Capture the cell that displays the provided text and extract its (X, Y) central coordinate. 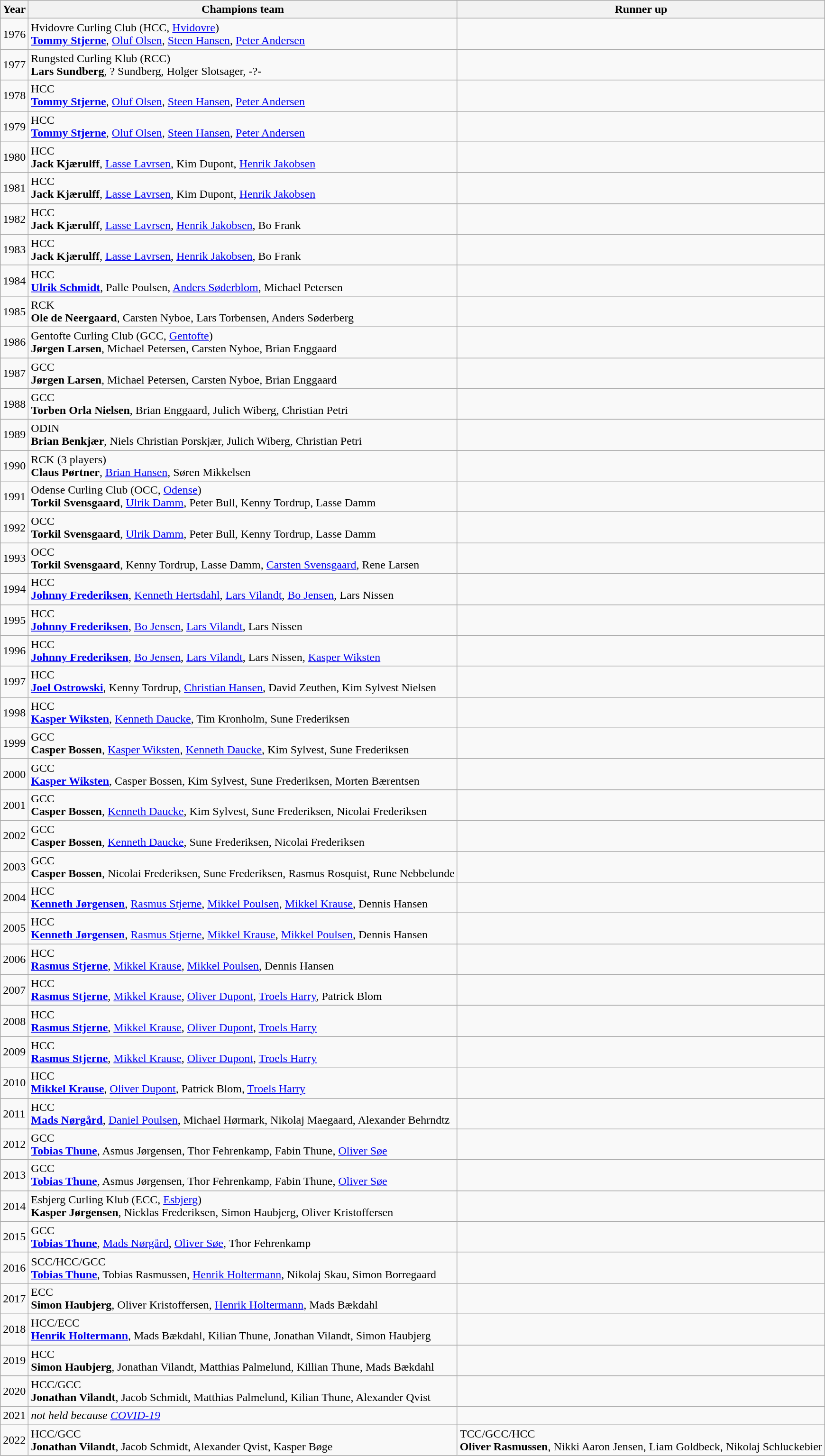
GCCTorben Orla Nielsen, Brian Enggaard, Julich Wiberg, Christian Petri (243, 404)
2004 (14, 898)
1983 (14, 249)
ODINBrian Benkjær, Niels Christian Porskjær, Julich Wiberg, Christian Petri (243, 435)
2003 (14, 867)
2007 (14, 990)
Esbjerg Curling Klub (ECC, Esbjerg)Kasper Jørgensen, Nicklas Frederiksen, Simon Haubjerg, Oliver Kristoffersen (243, 1206)
OCCTorkil Svensgaard, Ulrik Damm, Peter Bull, Kenny Tordrup, Lasse Damm (243, 527)
2002 (14, 835)
Odense Curling Club (OCC, Odense)Torkil Svensgaard, Ulrik Damm, Peter Bull, Kenny Tordrup, Lasse Damm (243, 497)
1990 (14, 466)
HCCJohnny Frederiksen, Bo Jensen, Lars Vilandt, Lars Nissen, Kasper Wiksten (243, 650)
GCCCasper Bossen, Kasper Wiksten, Kenneth Daucke, Kim Sylvest, Sune Frederiksen (243, 743)
HCCKasper Wiksten, Kenneth Daucke, Tim Kronholm, Sune Frederiksen (243, 712)
1991 (14, 497)
1981 (14, 188)
HCCMikkel Krause, Oliver Dupont, Patrick Blom, Troels Harry (243, 1083)
GCCJørgen Larsen, Michael Petersen, Carsten Nyboe, Brian Enggaard (243, 373)
not held because COVID-19 (243, 1416)
1996 (14, 650)
2013 (14, 1175)
2010 (14, 1083)
HCC/GCCJonathan Vilandt, Jacob Schmidt, Matthias Palmelund, Kilian Thune, Alexander Qvist (243, 1391)
1980 (14, 157)
2018 (14, 1329)
1998 (14, 712)
Rungsted Curling Klub (RCC)Lars Sundberg, ? Sundberg, Holger Slotsager, -?- (243, 64)
RCK (3 players)Claus Pørtner, Brian Hansen, Søren Mikkelsen (243, 466)
HCCMads Nørgård, Daniel Poulsen, Michael Hørmark, Nikolaj Maegaard, Alexander Behrndtz (243, 1113)
HCCUlrik Schmidt, Palle Poulsen, Anders Søderblom, Michael Petersen (243, 281)
1977 (14, 64)
1978 (14, 96)
Gentofte Curling Club (GCC, Gentofte)Jørgen Larsen, Michael Petersen, Carsten Nyboe, Brian Enggaard (243, 342)
GCCCasper Bossen, Kenneth Daucke, Sune Frederiksen, Nicolai Frederiksen (243, 835)
RCKOle de Neergaard, Carsten Nyboe, Lars Torbensen, Anders Søderberg (243, 311)
HCCKenneth Jørgensen, Rasmus Stjerne, Mikkel Krause, Mikkel Poulsen, Dennis Hansen (243, 928)
1994 (14, 589)
HCCRasmus Stjerne, Mikkel Krause, Oliver Dupont, Troels Harry, Patrick Blom (243, 990)
HCC/ECCHenrik Holtermann, Mads Bækdahl, Kilian Thune, Jonathan Vilandt, Simon Haubjerg (243, 1329)
2011 (14, 1113)
2000 (14, 774)
2014 (14, 1206)
GCCTobias Thune, Mads Nørgård, Oliver Søe, Thor Fehrenkamp (243, 1236)
2006 (14, 960)
HCCSimon Haubjerg, Jonathan Vilandt, Matthias Palmelund, Killian Thune, Mads Bækdahl (243, 1360)
1985 (14, 311)
2016 (14, 1268)
2015 (14, 1236)
Runner up (641, 9)
Champions team (243, 9)
GCCCasper Bossen, Kenneth Daucke, Kim Sylvest, Sune Frederiksen, Nicolai Frederiksen (243, 805)
2020 (14, 1391)
GCCCasper Bossen, Nicolai Frederiksen, Sune Frederiksen, Rasmus Rosquist, Rune Nebbelunde (243, 867)
Year (14, 9)
ECCSimon Haubjerg, Oliver Kristoffersen, Henrik Holtermann, Mads Bækdahl (243, 1298)
1989 (14, 435)
Hvidovre Curling Club (HCC, Hvidovre)Tommy Stjerne, Oluf Olsen, Steen Hansen, Peter Andersen (243, 34)
2009 (14, 1052)
HCCJoel Ostrowski, Kenny Tordrup, Christian Hansen, David Zeuthen, Kim Sylvest Nielsen (243, 682)
2008 (14, 1021)
2021 (14, 1416)
GCCKasper Wiksten, Casper Bossen, Kim Sylvest, Sune Frederiksen, Morten Bærentsen (243, 774)
1992 (14, 527)
2017 (14, 1298)
OCCTorkil Svensgaard, Kenny Tordrup, Lasse Damm, Carsten Svensgaard, Rene Larsen (243, 559)
TCC/GCC/HCCOliver Rasmussen, Nikki Aaron Jensen, Liam Goldbeck, Nikolaj Schluckebier (641, 1440)
1988 (14, 404)
2022 (14, 1440)
1999 (14, 743)
2012 (14, 1145)
1982 (14, 219)
1993 (14, 559)
1995 (14, 620)
1986 (14, 342)
2019 (14, 1360)
HCCJohnny Frederiksen, Bo Jensen, Lars Vilandt, Lars Nissen (243, 620)
1976 (14, 34)
HCC/GCCJonathan Vilandt, Jacob Schmidt, Alexander Qvist, Kasper Bøge (243, 1440)
1987 (14, 373)
2005 (14, 928)
1984 (14, 281)
SCC/HCC/GCCTobias Thune, Tobias Rasmussen, Henrik Holtermann, Nikolaj Skau, Simon Borregaard (243, 1268)
HCCJohnny Frederiksen, Kenneth Hertsdahl, Lars Vilandt, Bo Jensen, Lars Nissen (243, 589)
2001 (14, 805)
1979 (14, 126)
HCCKenneth Jørgensen, Rasmus Stjerne, Mikkel Poulsen, Mikkel Krause, Dennis Hansen (243, 898)
HCCRasmus Stjerne, Mikkel Krause, Mikkel Poulsen, Dennis Hansen (243, 960)
1997 (14, 682)
